Determine the [x, y] coordinate at the center of the cell enclosing the given text.  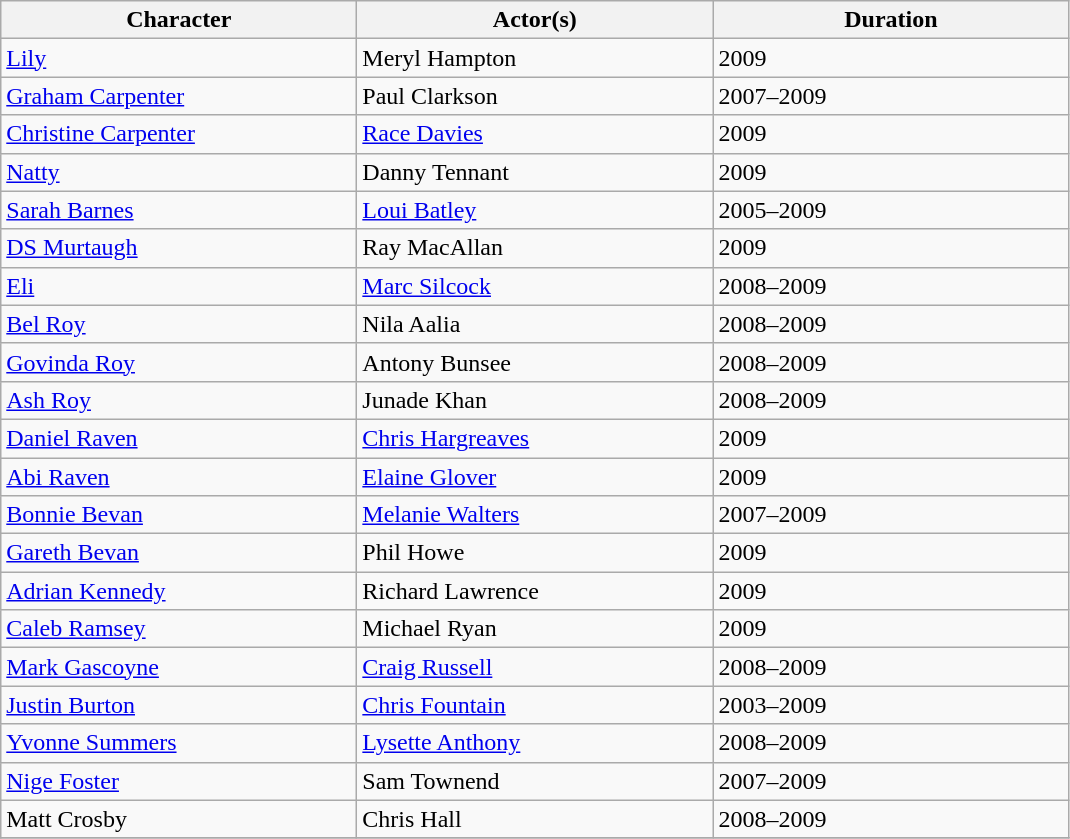
Chris Hargreaves [535, 438]
Mark Gascoyne [179, 667]
Race Davies [535, 134]
Lily [179, 58]
Melanie Walters [535, 515]
Ray MacAllan [535, 248]
Nige Foster [179, 781]
Paul Clarkson [535, 96]
Character [179, 20]
Abi Raven [179, 477]
Gareth Bevan [179, 553]
Adrian Kennedy [179, 591]
2005–2009 [891, 210]
Matt Crosby [179, 819]
Bonnie Bevan [179, 515]
Marc Silcock [535, 286]
Antony Bunsee [535, 362]
Actor(s) [535, 20]
Natty [179, 172]
Chris Hall [535, 819]
Nila Aalia [535, 324]
Sarah Barnes [179, 210]
Graham Carpenter [179, 96]
Lysette Anthony [535, 743]
2003–2009 [891, 705]
Junade Khan [535, 400]
Michael Ryan [535, 629]
Elaine Glover [535, 477]
Justin Burton [179, 705]
Richard Lawrence [535, 591]
Phil Howe [535, 553]
Danny Tennant [535, 172]
Bel Roy [179, 324]
Yvonne Summers [179, 743]
Sam Townend [535, 781]
Duration [891, 20]
Eli [179, 286]
Chris Fountain [535, 705]
DS Murtaugh [179, 248]
Meryl Hampton [535, 58]
Daniel Raven [179, 438]
Christine Carpenter [179, 134]
Craig Russell [535, 667]
Govinda Roy [179, 362]
Caleb Ramsey [179, 629]
Loui Batley [535, 210]
Ash Roy [179, 400]
